Return (x, y) of the center of cell containing provided text 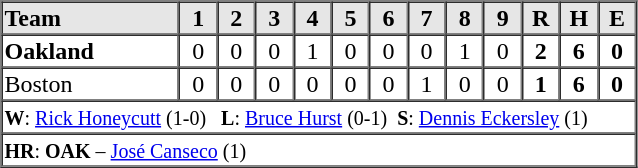
Boston (91, 84)
E (617, 18)
R (541, 18)
4 (312, 18)
5 (350, 18)
8 (465, 18)
H (579, 18)
9 (503, 18)
7 (427, 18)
Team (91, 18)
HR: OAK – José Canseco (1) (319, 150)
3 (274, 18)
W: Rick Honeycutt (1-0) L: Bruce Hurst (0-1) S: Dennis Eckersley (1) (319, 116)
Oakland (91, 50)
